Output the (x, y) coordinate of the center of the cell containing the given text.  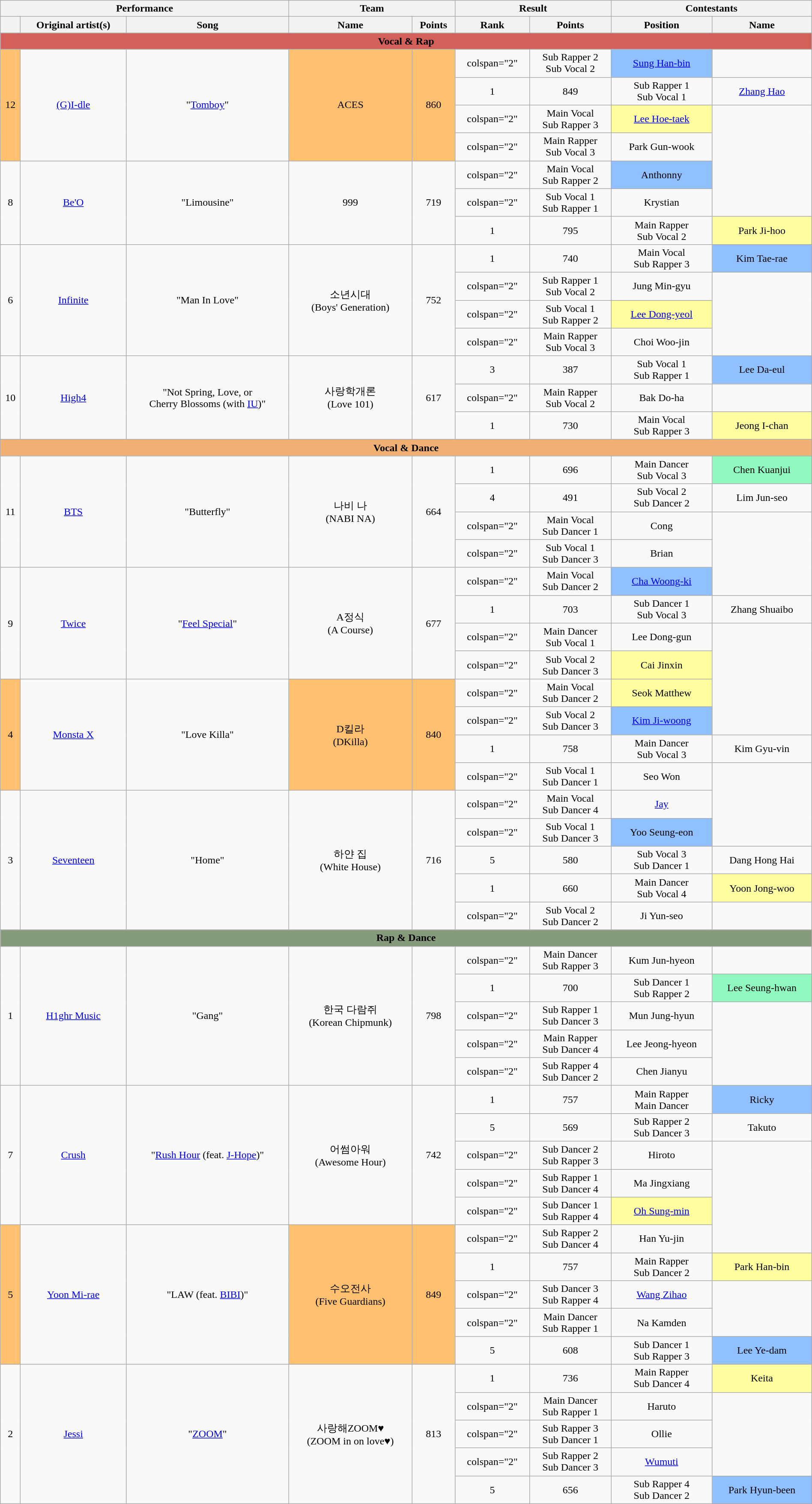
하얀 집(White House) (350, 860)
742 (433, 1155)
Seo Won (662, 776)
Song (208, 25)
Sub Dancer 2Sub Rapper 3 (570, 1155)
860 (433, 105)
Zhang Hao (762, 91)
Krystian (662, 202)
나비 나(NABI NA) (350, 512)
Jung Min-gyu (662, 286)
Brian (662, 554)
"Man In Love" (208, 300)
6 (10, 300)
Crush (74, 1155)
Main VocalSub Rapper 2 (570, 175)
Ollie (662, 1434)
Mun Jung-hyun (662, 1016)
Lee Ye-dam (762, 1351)
Anthonny (662, 175)
D킬라(DKilla) (350, 734)
608 (570, 1351)
Vocal & Rap (406, 41)
491 (570, 498)
Ma Jingxiang (662, 1183)
Main RapperSub Dancer 2 (662, 1267)
Infinite (74, 300)
"Love Killa" (208, 734)
BTS (74, 512)
Bak Do-ha (662, 398)
716 (433, 860)
Monsta X (74, 734)
Kim Tae-rae (762, 258)
사랑해ZOOM♥(ZOOM in on love♥️) (350, 1434)
Yoo Seung-eon (662, 832)
Position (662, 25)
8 (10, 202)
"Butterfly" (208, 512)
Na Kamden (662, 1322)
Wang Zihao (662, 1295)
Sung Han-bin (662, 63)
617 (433, 398)
7 (10, 1155)
Seventeen (74, 860)
"Tomboy" (208, 105)
Sub Vocal 1Sub Rapper 2 (570, 314)
"Not Spring, Love, or Cherry Blossoms (with IU)" (208, 398)
696 (570, 470)
Lim Jun-seo (762, 498)
Park Gun-wook (662, 147)
Sub Dancer 1Sub Vocal 3 (662, 609)
Vocal & Dance (406, 448)
Kim Ji-woong (662, 721)
"LAW (feat. BIBI)" (208, 1295)
"Limousine" (208, 202)
Sub Vocal 3Sub Dancer 1 (662, 860)
Park Ji-hoo (762, 231)
Team (372, 9)
Ricky (762, 1100)
Lee Da-eul (762, 370)
Park Han-bin (762, 1267)
(G)I-dle (74, 105)
Sub Rapper 1Sub Dancer 4 (570, 1183)
Main DancerSub Vocal 1 (570, 637)
Sub Dancer 3Sub Rapper 4 (570, 1295)
Choi Woo-jin (662, 342)
752 (433, 300)
Seok Matthew (662, 692)
Sub Rapper 1Sub Vocal 1 (662, 91)
Sub Vocal 1Sub Dancer 1 (570, 776)
Be'O (74, 202)
580 (570, 860)
Result (533, 9)
Takuto (762, 1127)
Lee Seung-hwan (762, 988)
Main VocalSub Dancer 4 (570, 805)
Park Hyun-been (762, 1489)
Sub Dancer 1Sub Rapper 4 (570, 1211)
Hiroto (662, 1155)
H1ghr Music (74, 1016)
Zhang Shuaibo (762, 609)
656 (570, 1489)
Dang Hong Hai (762, 860)
569 (570, 1127)
Contestants (711, 9)
사랑학개론(Love 101) (350, 398)
10 (10, 398)
Sub Dancer 1Sub Rapper 2 (662, 988)
한국 다람쥐(Korean Chipmunk) (350, 1016)
Haruto (662, 1406)
Sub Rapper 1Sub Vocal 2 (570, 286)
2 (10, 1434)
Sub Rapper 3Sub Dancer 1 (570, 1434)
"Feel Special" (208, 623)
12 (10, 105)
Rap & Dance (406, 938)
660 (570, 888)
Original artist(s) (74, 25)
677 (433, 623)
Wumuti (662, 1462)
Cai Jinxin (662, 665)
Main Dancer Sub Vocal 4 (662, 888)
Performance (145, 9)
"Home" (208, 860)
Lee Jeong-hyeon (662, 1044)
387 (570, 370)
Jay (662, 805)
Main VocalSub Dancer 1 (570, 525)
수오전사(Five Guardians) (350, 1295)
Han Yu-jin (662, 1239)
High4 (74, 398)
Sub Rapper 1Sub Dancer 3 (570, 1016)
758 (570, 748)
Yoon Jong-woo (762, 888)
703 (570, 609)
Main RapperMain Dancer (662, 1100)
Lee Dong-yeol (662, 314)
Jessi (74, 1434)
Sub Rapper 2Sub Dancer 4 (570, 1239)
664 (433, 512)
798 (433, 1016)
Keita (762, 1378)
Chen Kuanjui (762, 470)
Sub Rapper 2Sub Vocal 2 (570, 63)
Twice (74, 623)
Cha Woong-ki (662, 581)
9 (10, 623)
Kum Jun-hyeon (662, 960)
Yoon Mi-rae (74, 1295)
740 (570, 258)
Lee Dong-gun (662, 637)
A정식(A Course) (350, 623)
813 (433, 1434)
Main DancerSub Rapper 3 (570, 960)
Sub Dancer 1Sub Rapper 3 (662, 1351)
어썸아워(Awesome Hour) (350, 1155)
"ZOOM" (208, 1434)
Lee Hoe-taek (662, 119)
소년시대(Boys' Generation) (350, 300)
719 (433, 202)
Oh Sung-min (662, 1211)
11 (10, 512)
Ji Yun-seo (662, 916)
736 (570, 1378)
Kim Gyu-vin (762, 748)
Cong (662, 525)
999 (350, 202)
"Rush Hour (feat. J-Hope)" (208, 1155)
700 (570, 988)
795 (570, 231)
"Gang" (208, 1016)
ACES (350, 105)
730 (570, 426)
Rank (493, 25)
Chen Jianyu (662, 1071)
840 (433, 734)
Jeong I-chan (762, 426)
